Search for the cell housing the specified text and yield its (x, y) center coordinate. 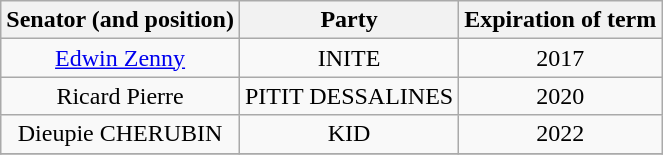
2020 (560, 96)
2017 (560, 58)
KID (348, 134)
Ricard Pierre (120, 96)
Expiration of term (560, 20)
Senator (and position) (120, 20)
Party (348, 20)
Dieupie CHERUBIN (120, 134)
PITIT DESSALINES (348, 96)
Edwin Zenny (120, 58)
INITE (348, 58)
2022 (560, 134)
